For the text-containing cell, return its midpoint in (x, y) coordinate format. 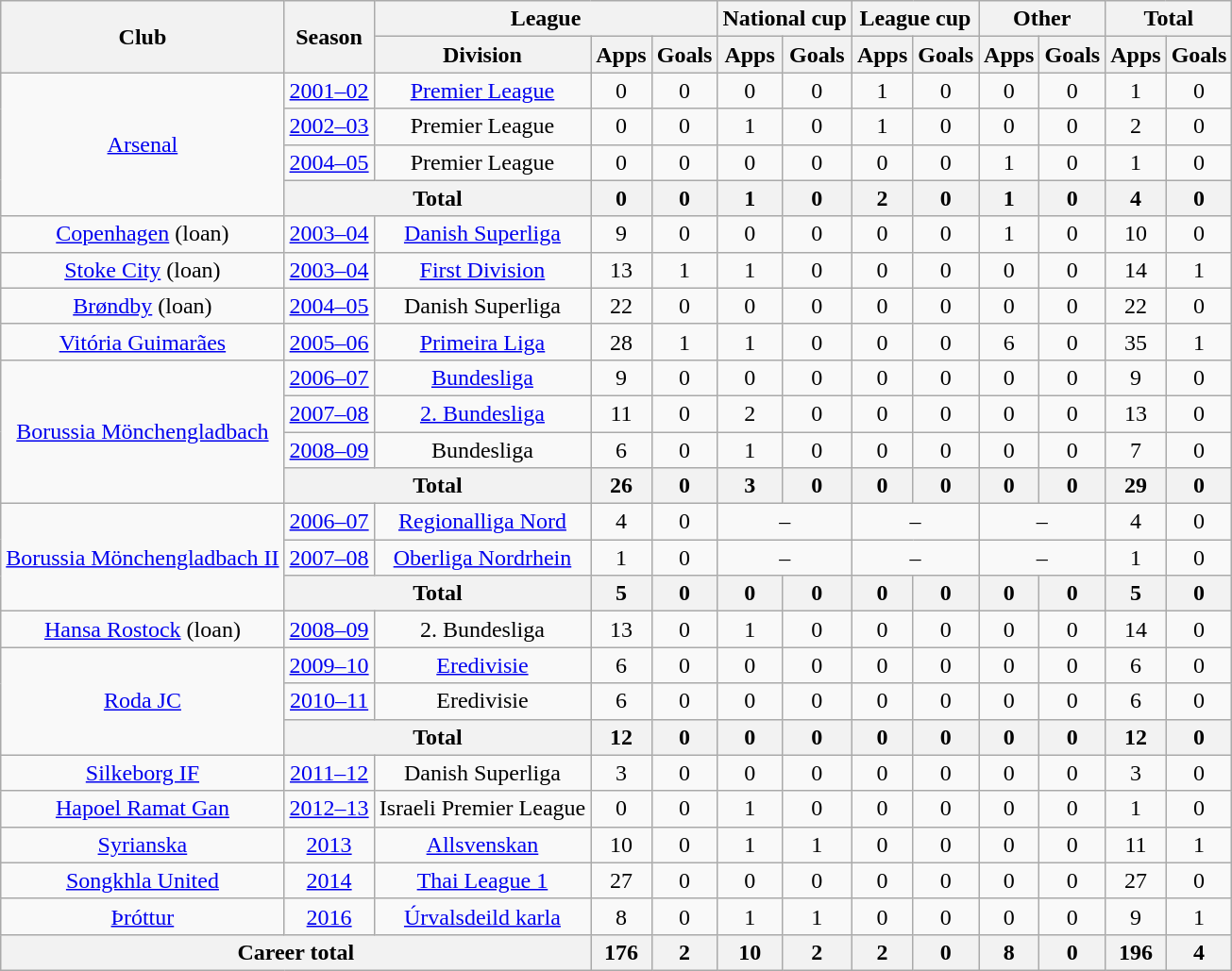
Club (143, 37)
2014 (329, 880)
2002–03 (329, 126)
Season (329, 37)
Copenhagen (loan) (143, 234)
Borussia Mönchengladbach II (143, 558)
League (546, 19)
35 (1136, 342)
2010–11 (329, 701)
Israeli Premier League (482, 809)
Borussia Mönchengladbach (143, 431)
7 (1136, 450)
Thai League 1 (482, 880)
Úrvalsdeild karla (482, 916)
Syrianska (143, 845)
28 (621, 342)
Roda JC (143, 701)
Brøndby (loan) (143, 306)
2011–12 (329, 773)
Career total (296, 952)
Hapoel Ramat Gan (143, 809)
Hansa Rostock (loan) (143, 629)
29 (1136, 486)
2013 (329, 845)
First Division (482, 270)
2012–13 (329, 809)
Þróttur (143, 916)
2001–02 (329, 91)
2005–06 (329, 342)
National cup (785, 19)
196 (1136, 952)
Silkeborg IF (143, 773)
Songkhla United (143, 880)
Division (482, 55)
2016 (329, 916)
Stoke City (loan) (143, 270)
Primeira Liga (482, 342)
League cup (915, 19)
Oberliga Nordrhein (482, 558)
Regionalliga Nord (482, 522)
Allsvenskan (482, 845)
Other (1042, 19)
26 (621, 486)
2009–10 (329, 665)
176 (621, 952)
Vitória Guimarães (143, 342)
Arsenal (143, 144)
